From the cell containing the given text, extract its center point as [x, y] coordinate. 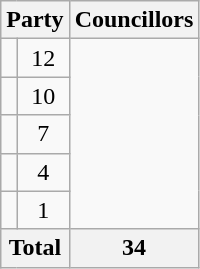
Party [35, 20]
34 [134, 248]
7 [43, 134]
4 [43, 172]
Councillors [134, 20]
12 [43, 58]
1 [43, 210]
Total [35, 248]
10 [43, 96]
